Return (x, y) of the center of cell containing provided text 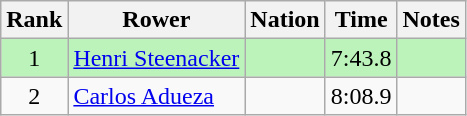
Time (361, 20)
7:43.8 (361, 58)
Henri Steenacker (156, 58)
1 (34, 58)
Rower (156, 20)
8:08.9 (361, 96)
Nation (285, 20)
2 (34, 96)
Carlos Adueza (156, 96)
Notes (431, 20)
Rank (34, 20)
